For the text-containing cell, return its midpoint in (x, y) coordinate format. 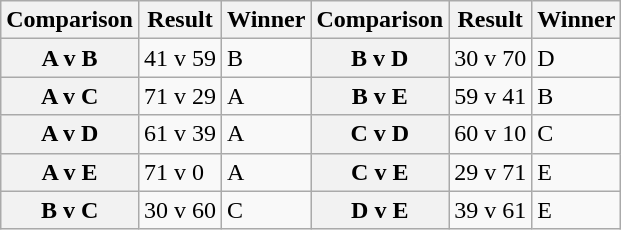
59 v 41 (490, 96)
B v D (380, 58)
61 v 39 (180, 134)
29 v 71 (490, 172)
D v E (380, 210)
71 v 0 (180, 172)
B v C (70, 210)
B v E (380, 96)
A v E (70, 172)
A v B (70, 58)
30 v 70 (490, 58)
A v D (70, 134)
41 v 59 (180, 58)
C v E (380, 172)
D (576, 58)
A v C (70, 96)
30 v 60 (180, 210)
C v D (380, 134)
71 v 29 (180, 96)
60 v 10 (490, 134)
39 v 61 (490, 210)
